Search for the cell housing the specified text and yield its [x, y] center coordinate. 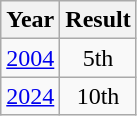
2024 [30, 96]
10th [98, 96]
Result [98, 20]
Year [30, 20]
2004 [30, 58]
5th [98, 58]
